Scan for the cell matching the given text and deliver its (x, y) coordinate at center. 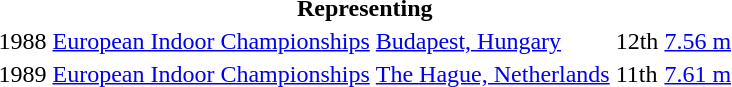
Budapest, Hungary (492, 41)
European Indoor Championships (211, 41)
12th (637, 41)
